Locate the cell with the specified text and output its (X, Y) center coordinate. 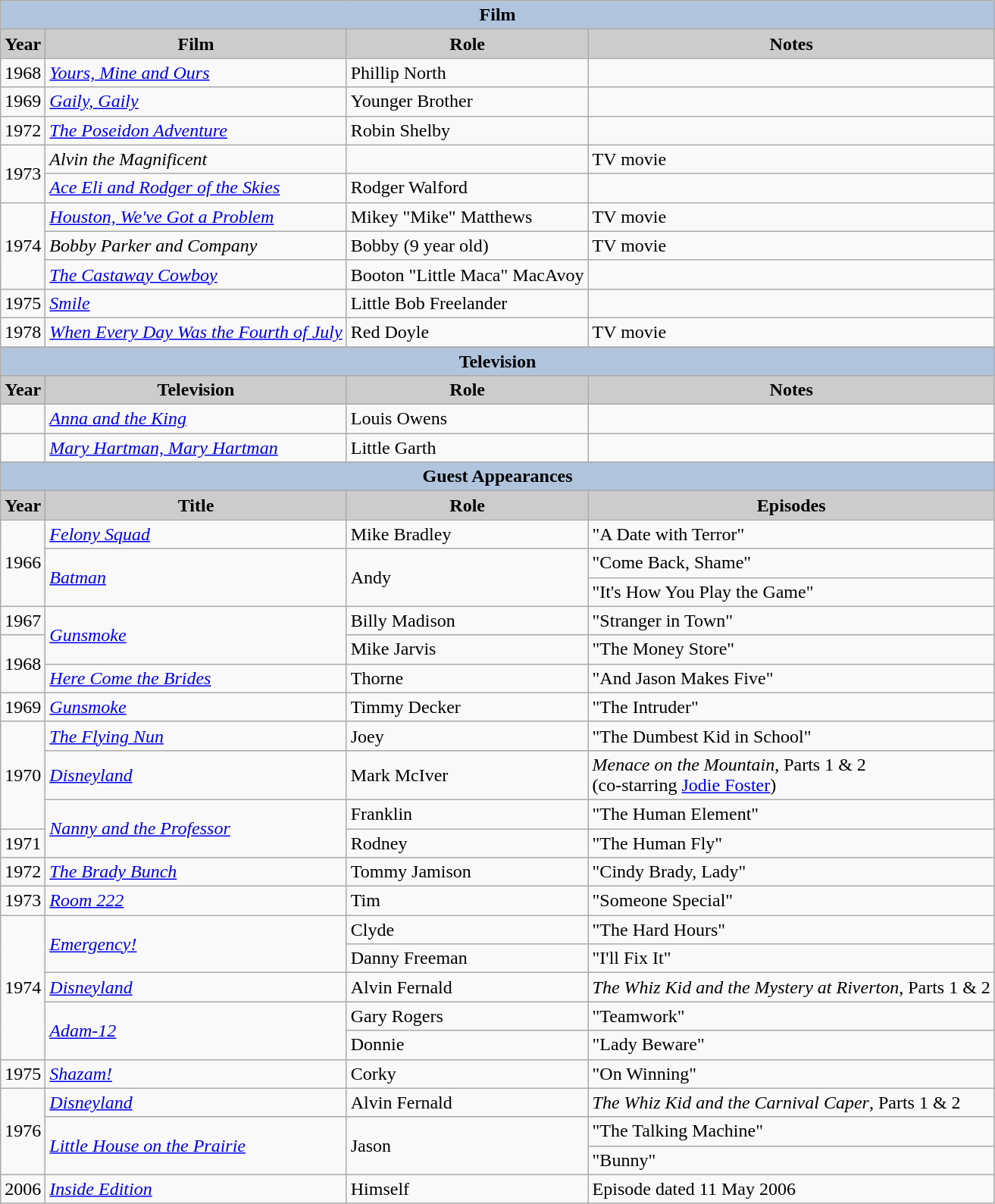
Gary Rogers (467, 1016)
Here Come the Brides (196, 678)
Jason (467, 1146)
Smile (196, 303)
Little Garth (467, 448)
Joey (467, 736)
Mary Hartman, Mary Hartman (196, 448)
The Whiz Kid and the Mystery at Riverton, Parts 1 & 2 (791, 987)
Episodes (791, 505)
"And Jason Makes Five" (791, 678)
Franklin (467, 814)
Title (196, 505)
Younger Brother (467, 102)
Tommy Jamison (467, 872)
Bobby (9 year old) (467, 245)
"The Money Store" (791, 649)
Mark McIver (467, 774)
Louis Owens (467, 419)
Rodger Walford (467, 188)
Billy Madison (467, 621)
Room 222 (196, 901)
Nanny and the Professor (196, 828)
Inside Edition (196, 1189)
Menace on the Mountain, Parts 1 & 2(co-starring Jodie Foster) (791, 774)
"On Winning" (791, 1074)
2006 (23, 1189)
The Castaway Cowboy (196, 274)
"Teamwork" (791, 1016)
The Poseidon Adventure (196, 130)
"Cindy Brady, Lady" (791, 872)
"The Human Fly" (791, 843)
Corky (467, 1074)
Red Doyle (467, 332)
"The Dumbest Kid in School" (791, 736)
Houston, We've Got a Problem (196, 217)
Alvin the Magnificent (196, 159)
When Every Day Was the Fourth of July (196, 332)
"Stranger in Town" (791, 621)
"The Hard Hours" (791, 930)
Danny Freeman (467, 959)
Rodney (467, 843)
Mike Jarvis (467, 649)
Ace Eli and Rodger of the Skies (196, 188)
"The Talking Machine" (791, 1131)
Himself (467, 1189)
Yours, Mine and Ours (196, 73)
Phillip North (467, 73)
Tim (467, 901)
"A Date with Terror" (791, 534)
"The Human Element" (791, 814)
"Bunny" (791, 1160)
1966 (23, 563)
The Whiz Kid and the Carnival Caper, Parts 1 & 2 (791, 1102)
Emergency! (196, 944)
"Someone Special" (791, 901)
Little Bob Freelander (467, 303)
1976 (23, 1131)
Felony Squad (196, 534)
Little House on the Prairie (196, 1146)
Clyde (467, 930)
"Come Back, Shame" (791, 563)
The Brady Bunch (196, 872)
1978 (23, 332)
Guest Appearances (498, 477)
Donnie (467, 1045)
"I'll Fix It" (791, 959)
Gaily, Gaily (196, 102)
Shazam! (196, 1074)
1970 (23, 774)
Booton "Little Maca" MacAvoy (467, 274)
Thorne (467, 678)
Mikey "Mike" Matthews (467, 217)
Andy (467, 577)
Episode dated 11 May 2006 (791, 1189)
"The Intruder" (791, 707)
"Lady Beware" (791, 1045)
Bobby Parker and Company (196, 245)
Mike Bradley (467, 534)
Adam-12 (196, 1030)
The Flying Nun (196, 736)
1967 (23, 621)
Batman (196, 577)
1971 (23, 843)
Anna and the King (196, 419)
Timmy Decker (467, 707)
"It's How You Play the Game" (791, 592)
Robin Shelby (467, 130)
